Identify which cell holds the provided text, then report its [X, Y] central coordinate. 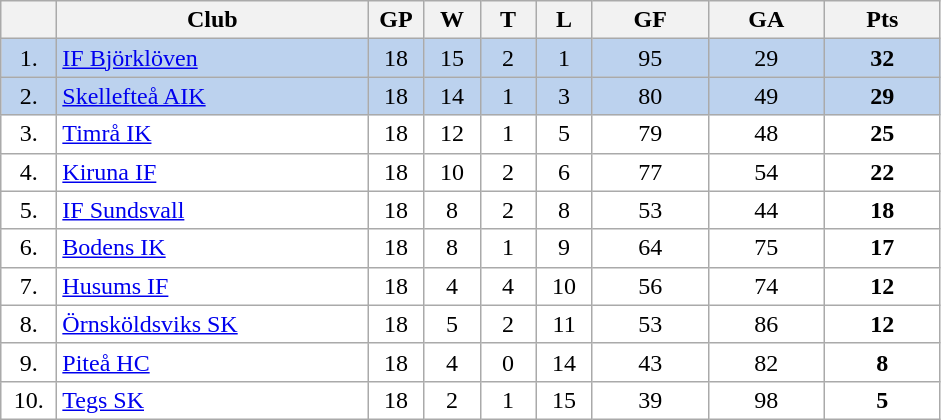
86 [766, 324]
5. [29, 210]
39 [650, 400]
Pts [882, 20]
22 [882, 172]
54 [766, 172]
0 [508, 362]
T [508, 20]
64 [650, 248]
Kiruna IF [212, 172]
IF Sundsvall [212, 210]
6 [564, 172]
8. [29, 324]
80 [650, 96]
GA [766, 20]
Tegs SK [212, 400]
79 [650, 134]
Bodens IK [212, 248]
6. [29, 248]
W [452, 20]
9 [564, 248]
95 [650, 58]
17 [882, 248]
Örnsköldsviks SK [212, 324]
74 [766, 286]
75 [766, 248]
GF [650, 20]
1. [29, 58]
43 [650, 362]
49 [766, 96]
3 [564, 96]
56 [650, 286]
44 [766, 210]
10. [29, 400]
3. [29, 134]
9. [29, 362]
Timrå IK [212, 134]
25 [882, 134]
82 [766, 362]
98 [766, 400]
48 [766, 134]
7. [29, 286]
IF Björklöven [212, 58]
Club [212, 20]
L [564, 20]
Husums IF [212, 286]
77 [650, 172]
11 [564, 324]
Skellefteå AIK [212, 96]
GP [396, 20]
4. [29, 172]
2. [29, 96]
Piteå HC [212, 362]
32 [882, 58]
